Capture the cell that displays the provided text and extract its [x, y] central coordinate. 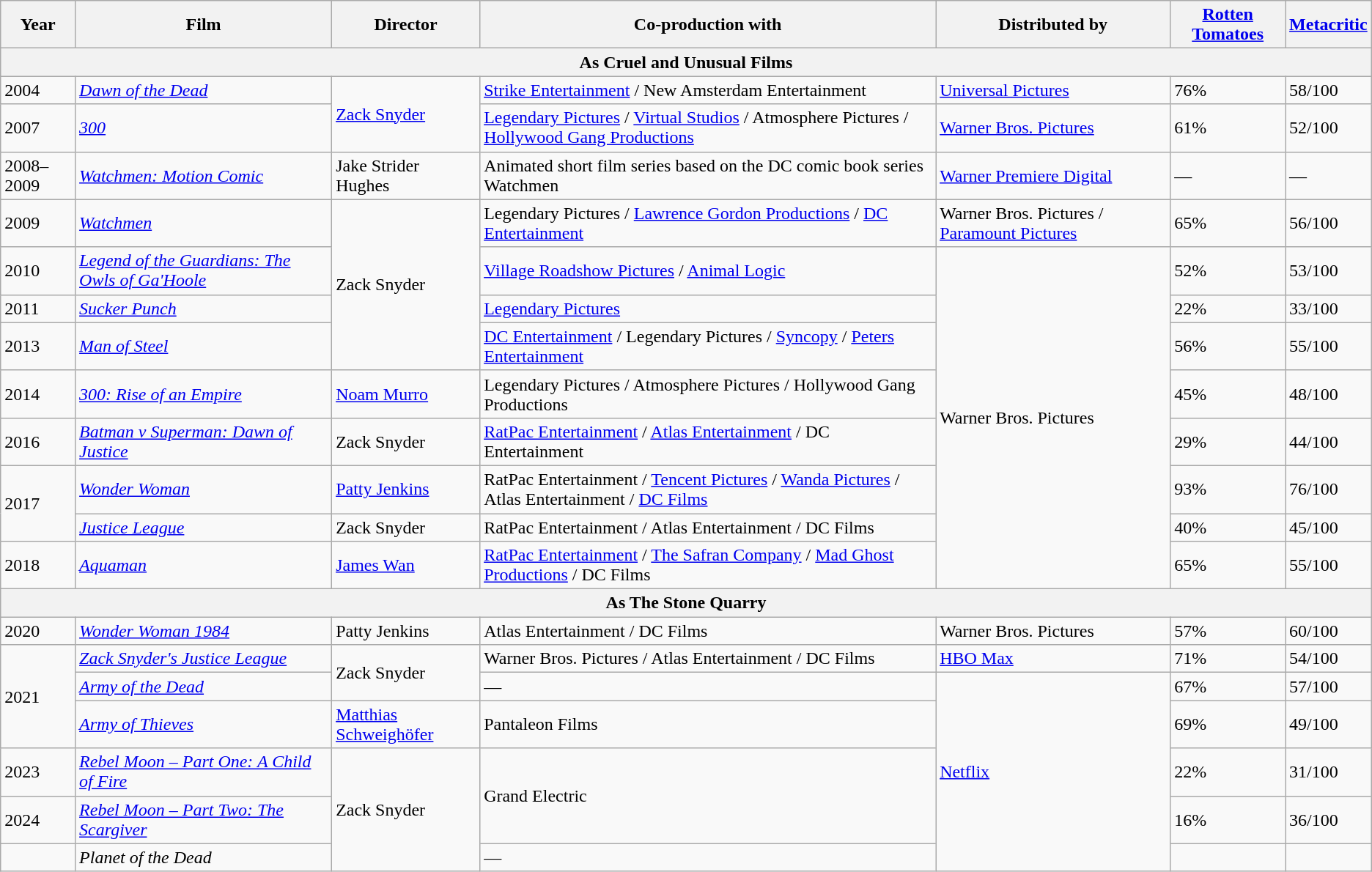
54/100 [1329, 659]
Aquaman [204, 566]
As The Stone Quarry [686, 603]
Animated short film series based on the DC comic book series Watchmen [708, 176]
Man of Steel [204, 346]
40% [1228, 527]
2024 [38, 819]
56/100 [1329, 223]
Rebel Moon – Part One: A Child of Fire [204, 772]
33/100 [1329, 308]
RatPac Entertainment / Tencent Pictures / Wanda Pictures / Atlas Entertainment / DC Films [708, 489]
Distributed by [1053, 25]
Netflix [1053, 772]
57/100 [1329, 687]
Planet of the Dead [204, 857]
Dawn of the Dead [204, 90]
Legend of the Guardians: The Owls of Ga'Hoole [204, 271]
Rebel Moon – Part Two: The Scargiver [204, 819]
2021 [38, 696]
Jake Strider Hughes [406, 176]
Legendary Pictures [708, 308]
2008–2009 [38, 176]
2016 [38, 441]
DC Entertainment / Legendary Pictures / Syncopy / Peters Entertainment [708, 346]
Universal Pictures [1053, 90]
300 [204, 128]
45% [1228, 394]
Atlas Entertainment / DC Films [708, 631]
Village Roadshow Pictures / Animal Logic [708, 271]
Batman v Superman: Dawn of Justice [204, 441]
49/100 [1329, 724]
71% [1228, 659]
Legendary Pictures / Lawrence Gordon Productions / DC Entertainment [708, 223]
56% [1228, 346]
36/100 [1329, 819]
2017 [38, 503]
31/100 [1329, 772]
76% [1228, 90]
Director [406, 25]
2007 [38, 128]
Warner Bros. Pictures / Paramount Pictures [1053, 223]
2011 [38, 308]
Warner Bros. Pictures / Atlas Entertainment / DC Films [708, 659]
2009 [38, 223]
Legendary Pictures / Atmosphere Pictures / Hollywood Gang Productions [708, 394]
Army of the Dead [204, 687]
57% [1228, 631]
RatPac Entertainment / The Safran Company / Mad Ghost Productions / DC Films [708, 566]
2010 [38, 271]
Warner Premiere Digital [1053, 176]
58/100 [1329, 90]
16% [1228, 819]
76/100 [1329, 489]
Pantaleon Films [708, 724]
44/100 [1329, 441]
Wonder Woman 1984 [204, 631]
2013 [38, 346]
45/100 [1329, 527]
Legendary Pictures / Virtual Studios / Atmosphere Pictures / Hollywood Gang Productions [708, 128]
2023 [38, 772]
Strike Entertainment / New Amsterdam Entertainment [708, 90]
Sucker Punch [204, 308]
Justice League [204, 527]
2018 [38, 566]
69% [1228, 724]
James Wan [406, 566]
2014 [38, 394]
As Cruel and Unusual Films [686, 62]
Zack Snyder's Justice League [204, 659]
60/100 [1329, 631]
HBO Max [1053, 659]
67% [1228, 687]
Grand Electric [708, 796]
52% [1228, 271]
Wonder Woman [204, 489]
Co-production with [708, 25]
Metacritic [1329, 25]
93% [1228, 489]
48/100 [1329, 394]
Matthias Schweighöfer [406, 724]
52/100 [1329, 128]
29% [1228, 441]
53/100 [1329, 271]
Rotten Tomatoes [1228, 25]
Watchmen [204, 223]
2004 [38, 90]
2020 [38, 631]
RatPac Entertainment / Atlas Entertainment / DC Films [708, 527]
Year [38, 25]
Army of Thieves [204, 724]
Noam Murro [406, 394]
300: Rise of an Empire [204, 394]
Watchmen: Motion Comic [204, 176]
Film [204, 25]
RatPac Entertainment / Atlas Entertainment / DC Entertainment [708, 441]
61% [1228, 128]
